Detect which cell encompasses the target text, then output its (X, Y) center coordinate. 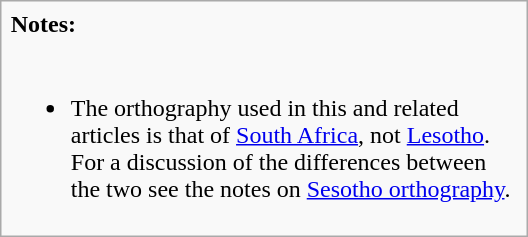
Notes: (264, 24)
